For the text-containing cell, return its midpoint in [x, y] coordinate format. 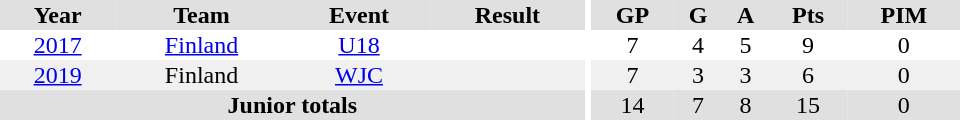
5 [746, 45]
9 [808, 45]
WJC [359, 75]
6 [808, 75]
A [746, 15]
G [698, 15]
2017 [58, 45]
Pts [808, 15]
2019 [58, 75]
GP [632, 15]
Result [507, 15]
8 [746, 105]
4 [698, 45]
Event [359, 15]
Junior totals [292, 105]
14 [632, 105]
Year [58, 15]
U18 [359, 45]
PIM [904, 15]
Team [202, 15]
15 [808, 105]
